Scan for the cell matching the given text and deliver its (X, Y) coordinate at center. 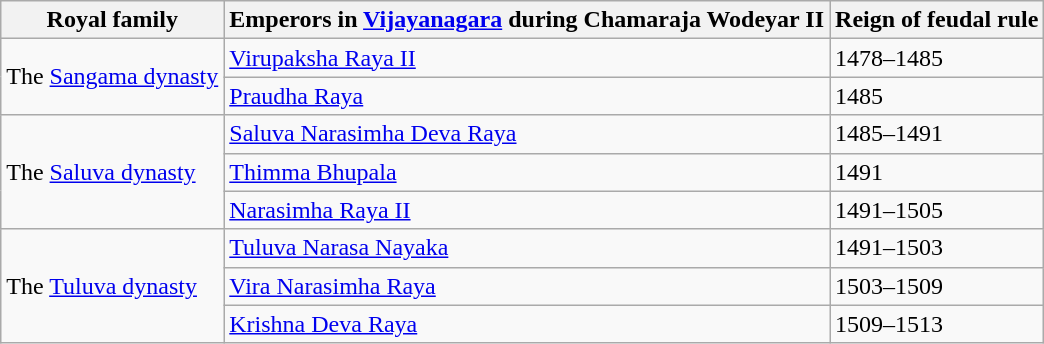
The Sangama dynasty (112, 77)
Saluva Narasimha Deva Raya (527, 134)
The Tuluva dynasty (112, 286)
1491–1503 (937, 248)
The Saluva dynasty (112, 172)
Vira Narasimha Raya (527, 286)
Virupaksha Raya II (527, 58)
Tuluva Narasa Nayaka (527, 248)
Reign of feudal rule (937, 20)
Thimma Bhupala (527, 172)
Praudha Raya (527, 96)
Emperors in Vijayanagara during Chamaraja Wodeyar II (527, 20)
Royal family (112, 20)
1503–1509 (937, 286)
1485 (937, 96)
Narasimha Raya II (527, 210)
1491 (937, 172)
1478–1485 (937, 58)
1491–1505 (937, 210)
1509–1513 (937, 324)
1485–1491 (937, 134)
Krishna Deva Raya (527, 324)
